For the text-containing cell, return its midpoint in [X, Y] coordinate format. 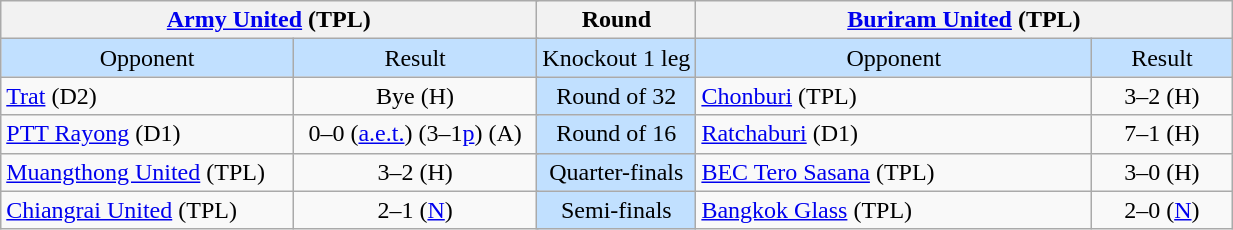
Bangkok Glass (TPL) [894, 210]
7–1 (H) [1162, 134]
2–0 (N) [1162, 210]
Chiangrai United (TPL) [148, 210]
Semi-finals [616, 210]
3–0 (H) [1162, 172]
BEC Tero Sasana (TPL) [894, 172]
Muangthong United (TPL) [148, 172]
Round [616, 20]
PTT Rayong (D1) [148, 134]
Army United (TPL) [269, 20]
Buriram United (TPL) [964, 20]
Knockout 1 leg [616, 58]
Ratchaburi (D1) [894, 134]
Round of 32 [616, 96]
Trat (D2) [148, 96]
Round of 16 [616, 134]
Bye (H) [414, 96]
0–0 (a.e.t.) (3–1p) (A) [414, 134]
Chonburi (TPL) [894, 96]
Quarter-finals [616, 172]
2–1 (N) [414, 210]
